Detect which cell encompasses the target text, then output its [x, y] center coordinate. 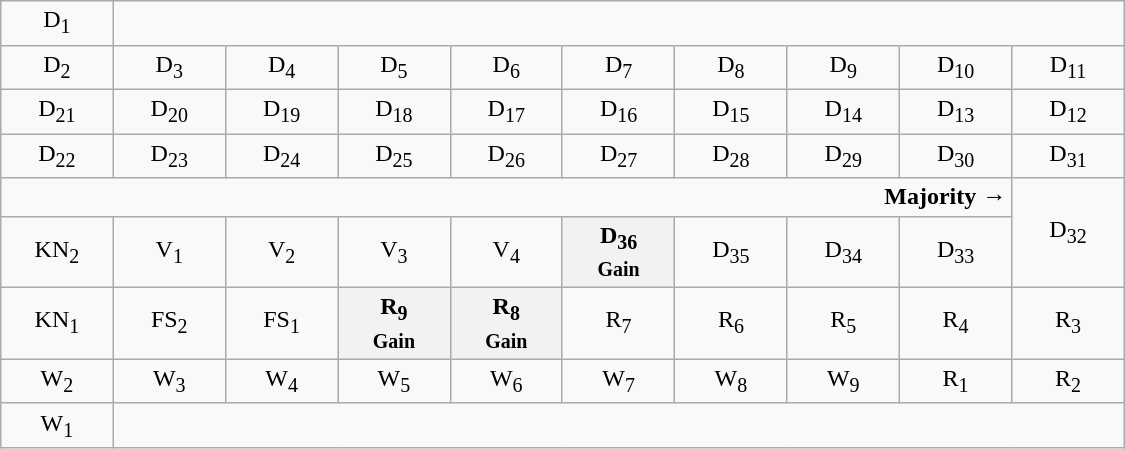
D1 [57, 23]
D30 [955, 156]
D21 [57, 111]
D17 [506, 111]
W3 [169, 381]
W1 [57, 425]
D13 [955, 111]
D11 [1068, 67]
D6 [506, 67]
R7 [618, 324]
V2 [281, 252]
W8 [731, 381]
D7 [618, 67]
D3 [169, 67]
D28 [731, 156]
D18 [394, 111]
R5 [843, 324]
D24 [281, 156]
R1 [955, 381]
R2 [1068, 381]
W7 [618, 381]
D31 [1068, 156]
R6 [731, 324]
D34 [843, 252]
D2 [57, 67]
D4 [281, 67]
W6 [506, 381]
D15 [731, 111]
D14 [843, 111]
D26 [506, 156]
FS1 [281, 324]
R9Gain [394, 324]
V4 [506, 252]
D32 [1068, 232]
W4 [281, 381]
D33 [955, 252]
R4 [955, 324]
D22 [57, 156]
D9 [843, 67]
W2 [57, 381]
D29 [843, 156]
D23 [169, 156]
D10 [955, 67]
R3 [1068, 324]
KN1 [57, 324]
D20 [169, 111]
D8 [731, 67]
D16 [618, 111]
V1 [169, 252]
FS2 [169, 324]
D12 [1068, 111]
V3 [394, 252]
W9 [843, 381]
R8Gain [506, 324]
D35 [731, 252]
D27 [618, 156]
D25 [394, 156]
D19 [281, 111]
W5 [394, 381]
Majority → [506, 197]
D36Gain [618, 252]
KN2 [57, 252]
D5 [394, 67]
